Detect which cell encompasses the target text, then output its [X, Y] center coordinate. 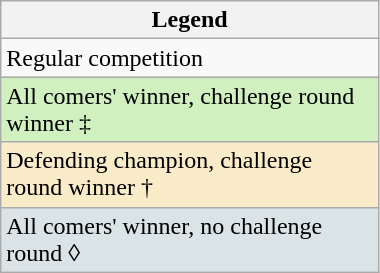
All comers' winner, no challenge round ◊ [190, 240]
Regular competition [190, 58]
Legend [190, 20]
Defending champion, challenge round winner † [190, 174]
All comers' winner, challenge round winner ‡ [190, 110]
